Provide the (x, y) coordinate of the cell's center where the given text is located.  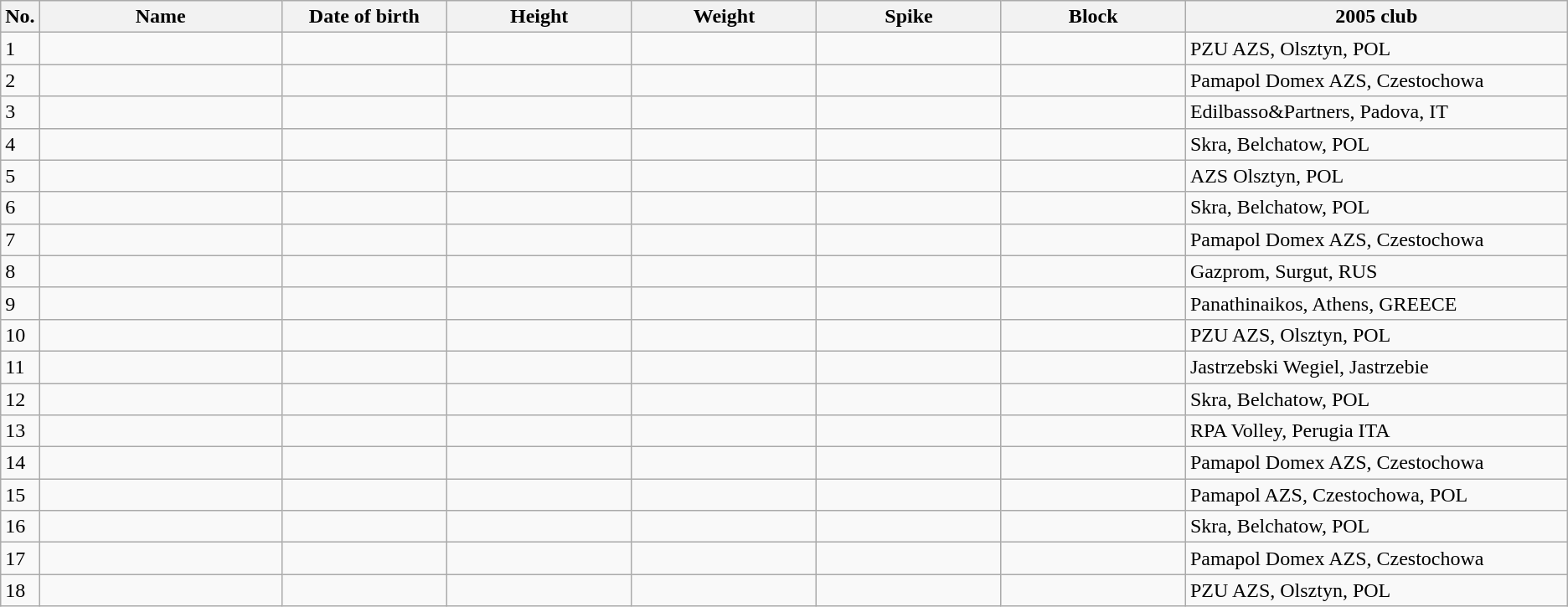
10 (20, 335)
Block (1093, 17)
Panathinaikos, Athens, GREECE (1376, 303)
16 (20, 527)
18 (20, 590)
5 (20, 176)
Jastrzebski Wegiel, Jastrzebie (1376, 367)
2 (20, 80)
7 (20, 239)
Gazprom, Surgut, RUS (1376, 271)
12 (20, 399)
11 (20, 367)
14 (20, 463)
Weight (724, 17)
13 (20, 431)
Edilbasso&Partners, Padova, IT (1376, 112)
RPA Volley, Perugia ITA (1376, 431)
9 (20, 303)
Spike (909, 17)
1 (20, 49)
Date of birth (364, 17)
Height (539, 17)
8 (20, 271)
6 (20, 208)
2005 club (1376, 17)
Pamapol AZS, Czestochowa, POL (1376, 495)
17 (20, 558)
AZS Olsztyn, POL (1376, 176)
No. (20, 17)
Name (161, 17)
15 (20, 495)
3 (20, 112)
4 (20, 144)
